Return (x, y) of the center of cell containing provided text 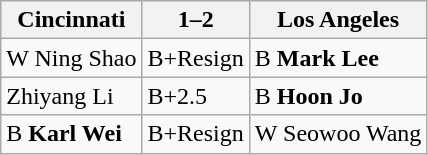
B Hoon Jo (338, 96)
B Mark Lee (338, 58)
W Seowoo Wang (338, 134)
B+2.5 (196, 96)
B Karl Wei (72, 134)
W Ning Shao (72, 58)
Zhiyang Li (72, 96)
Cincinnati (72, 20)
1–2 (196, 20)
Los Angeles (338, 20)
